Detect which cell encompasses the target text, then output its [x, y] center coordinate. 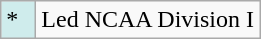
Led NCAA Division I [148, 20]
* [18, 20]
